Return [X, Y] of the center of cell containing provided text 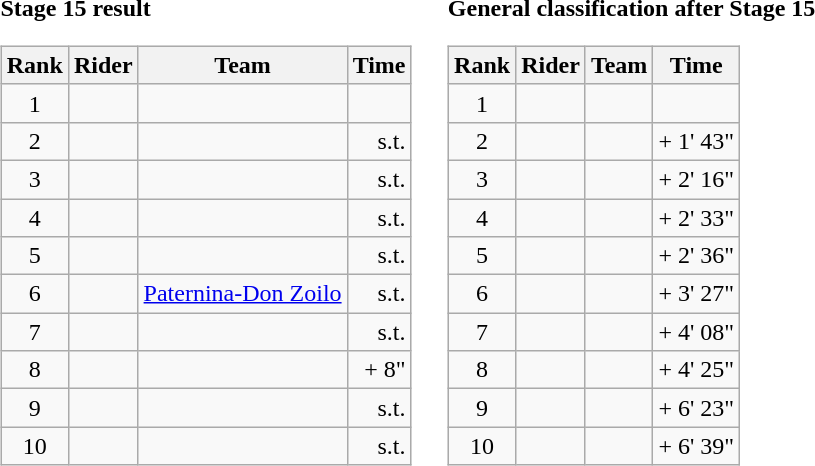
+ 8" [379, 370]
+ 6' 39" [696, 446]
+ 4' 25" [696, 370]
+ 4' 08" [696, 332]
+ 2' 33" [696, 217]
+ 2' 16" [696, 179]
+ 2' 36" [696, 256]
+ 1' 43" [696, 141]
+ 6' 23" [696, 408]
+ 3' 27" [696, 294]
Paternina-Don Zoilo [242, 294]
